Capture the cell that displays the provided text and extract its (X, Y) central coordinate. 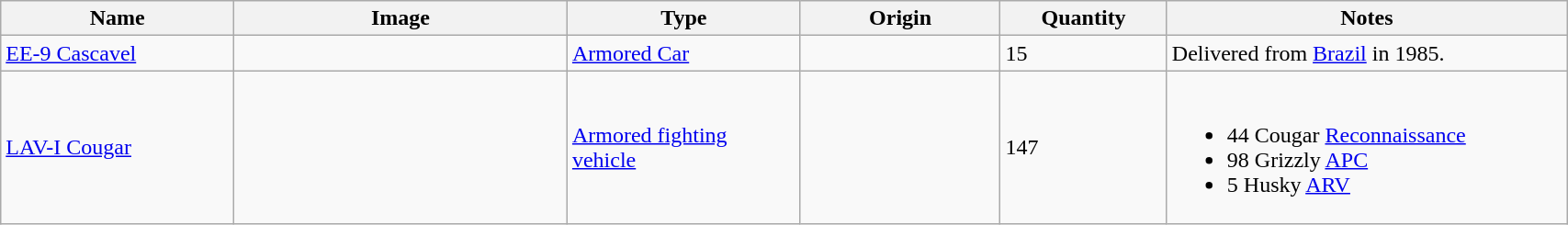
EE-9 Cascavel (118, 53)
Notes (1367, 18)
Name (118, 18)
15 (1084, 53)
Armored fighting vehicle (683, 147)
44 Cougar Reconnaissance98 Grizzly APC5 Husky ARV (1367, 147)
LAV-I Cougar (118, 147)
Quantity (1084, 18)
147 (1084, 147)
Image (400, 18)
Type (683, 18)
Delivered from Brazil in 1985. (1367, 53)
Origin (900, 18)
Armored Car (683, 53)
